Return (x, y) of the center of cell containing provided text 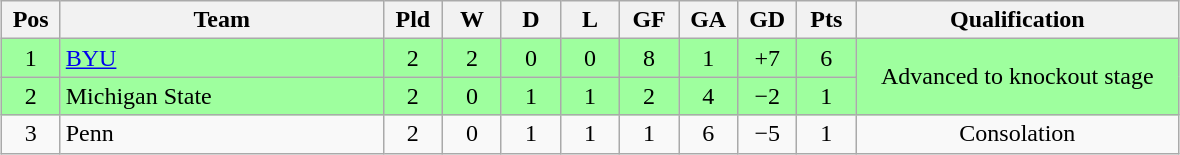
GA (708, 20)
+7 (768, 58)
Qualification (1018, 20)
Team (222, 20)
W (472, 20)
Pld (412, 20)
Advanced to knockout stage (1018, 77)
Consolation (1018, 134)
Penn (222, 134)
−2 (768, 96)
D (530, 20)
BYU (222, 58)
Pts (826, 20)
GF (650, 20)
3 (30, 134)
Pos (30, 20)
Michigan State (222, 96)
4 (708, 96)
L (590, 20)
8 (650, 58)
−5 (768, 134)
GD (768, 20)
